Provide the [X, Y] coordinate of the cell's center where the given text is located.  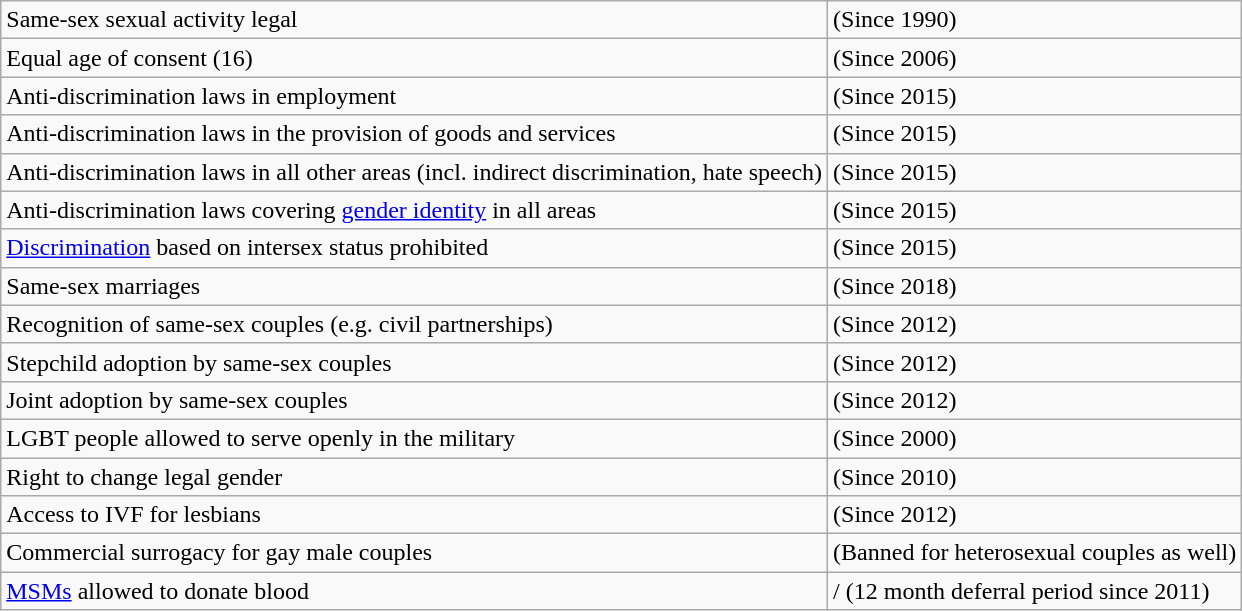
(Since 2000) [1035, 438]
/ (12 month deferral period since 2011) [1035, 591]
Right to change legal gender [414, 477]
Anti-discrimination laws covering gender identity in all areas [414, 210]
Stepchild adoption by same-sex couples [414, 362]
Same-sex marriages [414, 286]
LGBT people allowed to serve openly in the military [414, 438]
(Banned for heterosexual couples as well) [1035, 553]
Anti-discrimination laws in the provision of goods and services [414, 134]
(Since 1990) [1035, 20]
Discrimination based on intersex status prohibited [414, 248]
Same-sex sexual activity legal [414, 20]
(Since 2010) [1035, 477]
Access to IVF for lesbians [414, 515]
Joint adoption by same-sex couples [414, 400]
Anti-discrimination laws in employment [414, 96]
Commercial surrogacy for gay male couples [414, 553]
Anti-discrimination laws in all other areas (incl. indirect discrimination, hate speech) [414, 172]
Recognition of same-sex couples (e.g. civil partnerships) [414, 324]
(Since 2006) [1035, 58]
(Since 2018) [1035, 286]
MSMs allowed to donate blood [414, 591]
Equal age of consent (16) [414, 58]
